Return (x, y) of the center of cell containing provided text 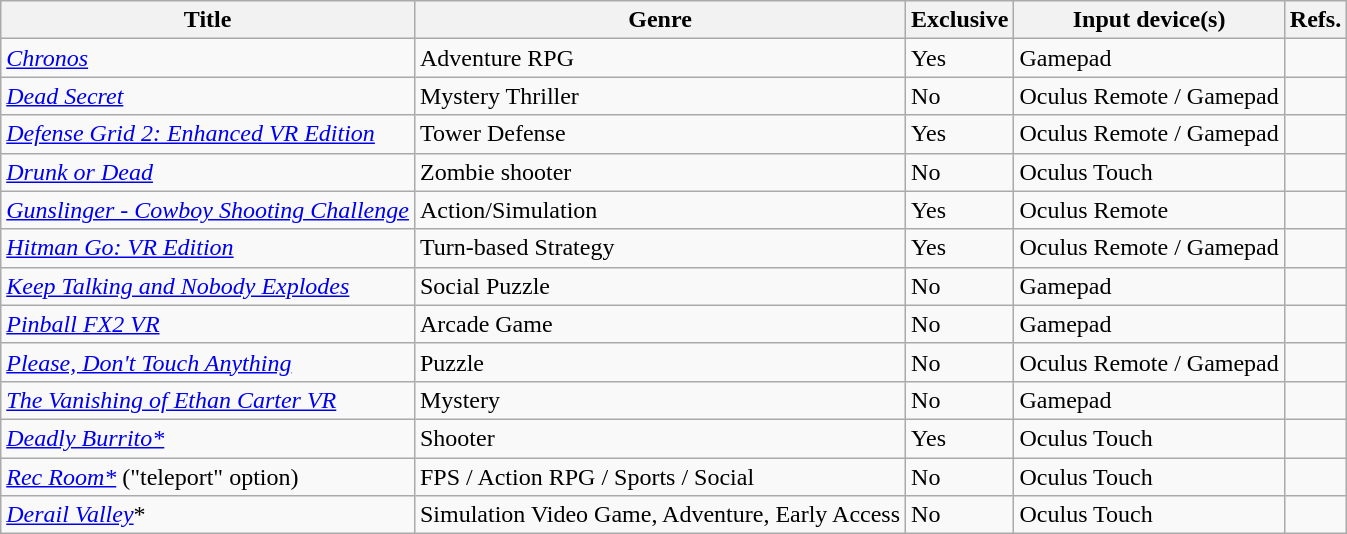
Defense Grid 2: Enhanced VR Edition (208, 134)
Hitman Go: VR Edition (208, 248)
Title (208, 20)
Social Puzzle (660, 286)
Drunk or Dead (208, 172)
Input device(s) (1149, 20)
Oculus Remote (1149, 210)
Chronos (208, 58)
Genre (660, 20)
Deadly Burrito* (208, 438)
The Vanishing of Ethan Carter VR (208, 400)
Tower Defense (660, 134)
Turn-based Strategy (660, 248)
Pinball FX2 VR (208, 324)
Mystery (660, 400)
Refs. (1315, 20)
Keep Talking and Nobody Explodes (208, 286)
Gunslinger - Cowboy Shooting Challenge (208, 210)
Action/Simulation (660, 210)
Dead Secret (208, 96)
Simulation Video Game, Adventure, Early Access (660, 515)
Rec Room* ("teleport" option) (208, 477)
Derail Valley* (208, 515)
FPS / Action RPG / Sports / Social (660, 477)
Please, Don't Touch Anything (208, 362)
Zombie shooter (660, 172)
Exclusive (960, 20)
Arcade Game (660, 324)
Adventure RPG (660, 58)
Shooter (660, 438)
Mystery Thriller (660, 96)
Puzzle (660, 362)
